Output the (X, Y) coordinate of the center of the cell containing the given text.  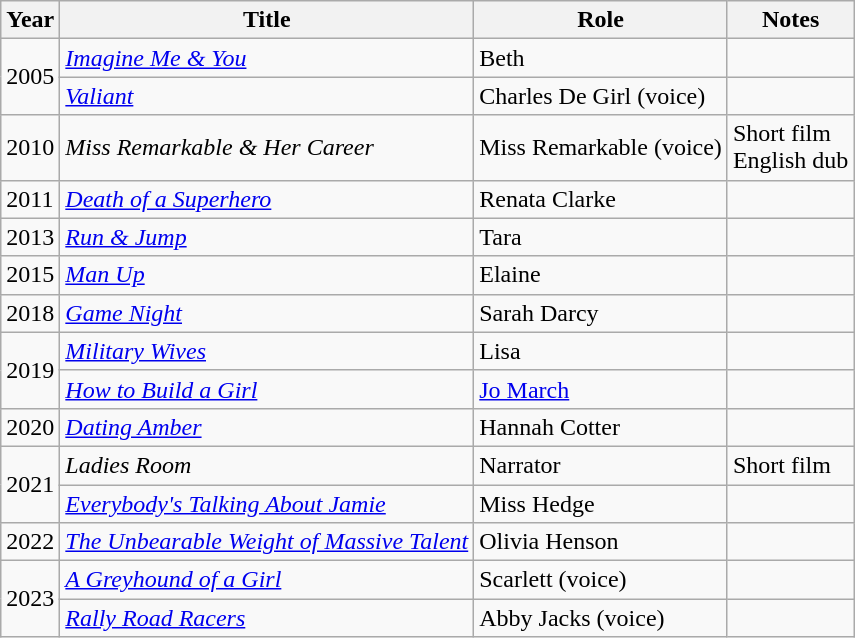
Death of a Superhero (267, 199)
Lisa (601, 351)
Rally Road Racers (267, 618)
Olivia Henson (601, 542)
Imagine Me & You (267, 58)
Short film (790, 465)
Hannah Cotter (601, 427)
2023 (30, 599)
Miss Remarkable (voice) (601, 148)
A Greyhound of a Girl (267, 580)
Narrator (601, 465)
Ladies Room (267, 465)
Year (30, 20)
2010 (30, 148)
Elaine (601, 275)
2022 (30, 542)
Miss Hedge (601, 503)
Sarah Darcy (601, 313)
Renata Clarke (601, 199)
Title (267, 20)
Everybody's Talking About Jamie (267, 503)
Jo March (601, 389)
2013 (30, 237)
Role (601, 20)
Man Up (267, 275)
2015 (30, 275)
Run & Jump (267, 237)
Short filmEnglish dub (790, 148)
Charles De Girl (voice) (601, 96)
Game Night (267, 313)
Tara (601, 237)
Dating Amber (267, 427)
2018 (30, 313)
2020 (30, 427)
2005 (30, 77)
Miss Remarkable & Her Career (267, 148)
2019 (30, 370)
Scarlett (voice) (601, 580)
Beth (601, 58)
Abby Jacks (voice) (601, 618)
How to Build a Girl (267, 389)
The Unbearable Weight of Massive Talent (267, 542)
Notes (790, 20)
Valiant (267, 96)
2021 (30, 484)
2011 (30, 199)
Military Wives (267, 351)
